Detect which cell encompasses the target text, then output its [x, y] center coordinate. 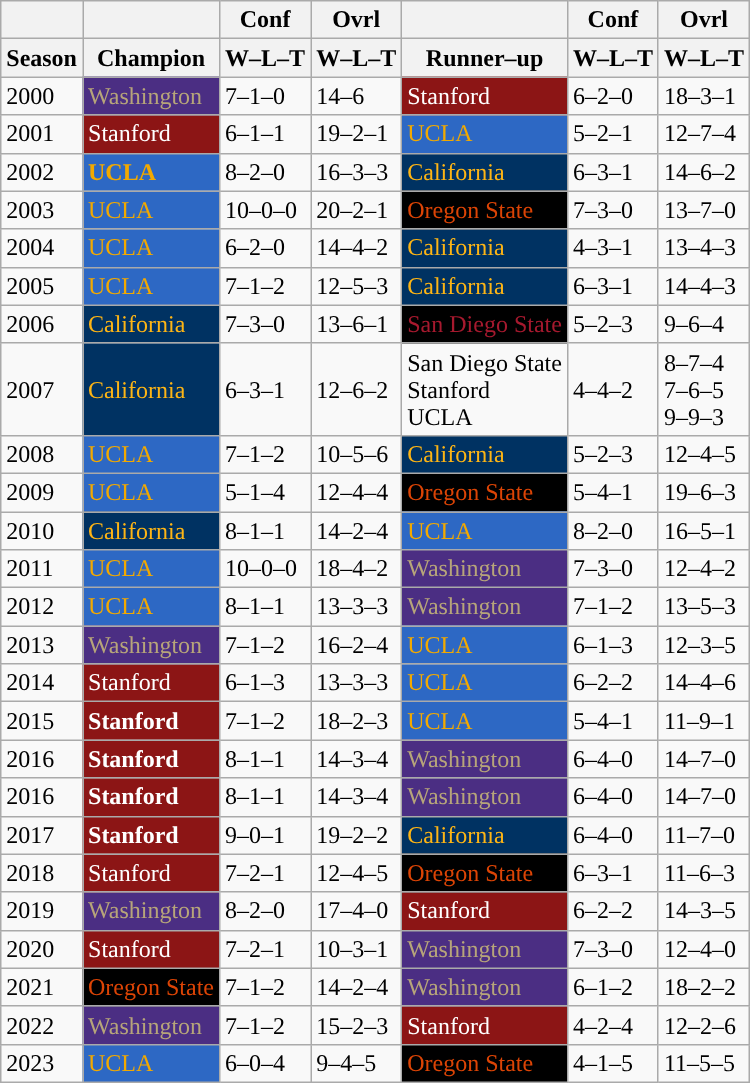
15–2–3 [356, 1025]
12–2–6 [704, 1025]
5–2–1 [612, 134]
2022 [42, 1025]
Runner–up [485, 58]
4–3–1 [612, 248]
14–3–5 [704, 911]
19–2–2 [356, 835]
5–1–4 [266, 492]
2021 [42, 987]
11–7–0 [704, 835]
14–6 [356, 96]
9–6–4 [704, 324]
20–2–1 [356, 210]
19–6–3 [704, 492]
2017 [42, 835]
11–9–1 [704, 721]
12–7–4 [704, 134]
2006 [42, 324]
2001 [42, 134]
9–0–1 [266, 835]
Season [42, 58]
2003 [42, 210]
2013 [42, 645]
12–5–3 [356, 286]
2011 [42, 569]
9–4–5 [356, 1063]
Champion [150, 58]
11–5–5 [704, 1063]
12–4–2 [704, 569]
12–6–2 [356, 389]
2008 [42, 454]
19–2–1 [356, 134]
4–1–5 [612, 1063]
14–4–3 [704, 286]
11–6–3 [704, 873]
2019 [42, 911]
10–5–6 [356, 454]
17–4–0 [356, 911]
12–4–4 [356, 492]
2012 [42, 607]
12–3–5 [704, 645]
6–1–2 [612, 987]
2002 [42, 172]
San Diego State Stanford UCLA [485, 389]
8–7–4 7–6–5 9–9–3 [704, 389]
2020 [42, 949]
10–3–1 [356, 949]
13–6–1 [356, 324]
14–4–2 [356, 248]
18–3–1 [704, 96]
2007 [42, 389]
13–7–0 [704, 210]
2004 [42, 248]
18–4–2 [356, 569]
14–4–6 [704, 683]
2018 [42, 873]
2000 [42, 96]
18–2–2 [704, 987]
6–1–1 [266, 134]
16–3–3 [356, 172]
San Diego State [485, 324]
2014 [42, 683]
7–1–0 [266, 96]
14–6–2 [704, 172]
18–2–3 [356, 721]
4–4–2 [612, 389]
16–5–1 [704, 531]
2015 [42, 721]
12–4–0 [704, 949]
13–4–3 [704, 248]
4–2–4 [612, 1025]
2023 [42, 1063]
13–5–3 [704, 607]
6–0–4 [266, 1063]
16–2–4 [356, 645]
2010 [42, 531]
2005 [42, 286]
2009 [42, 492]
